Scan for the cell matching the given text and deliver its [X, Y] coordinate at center. 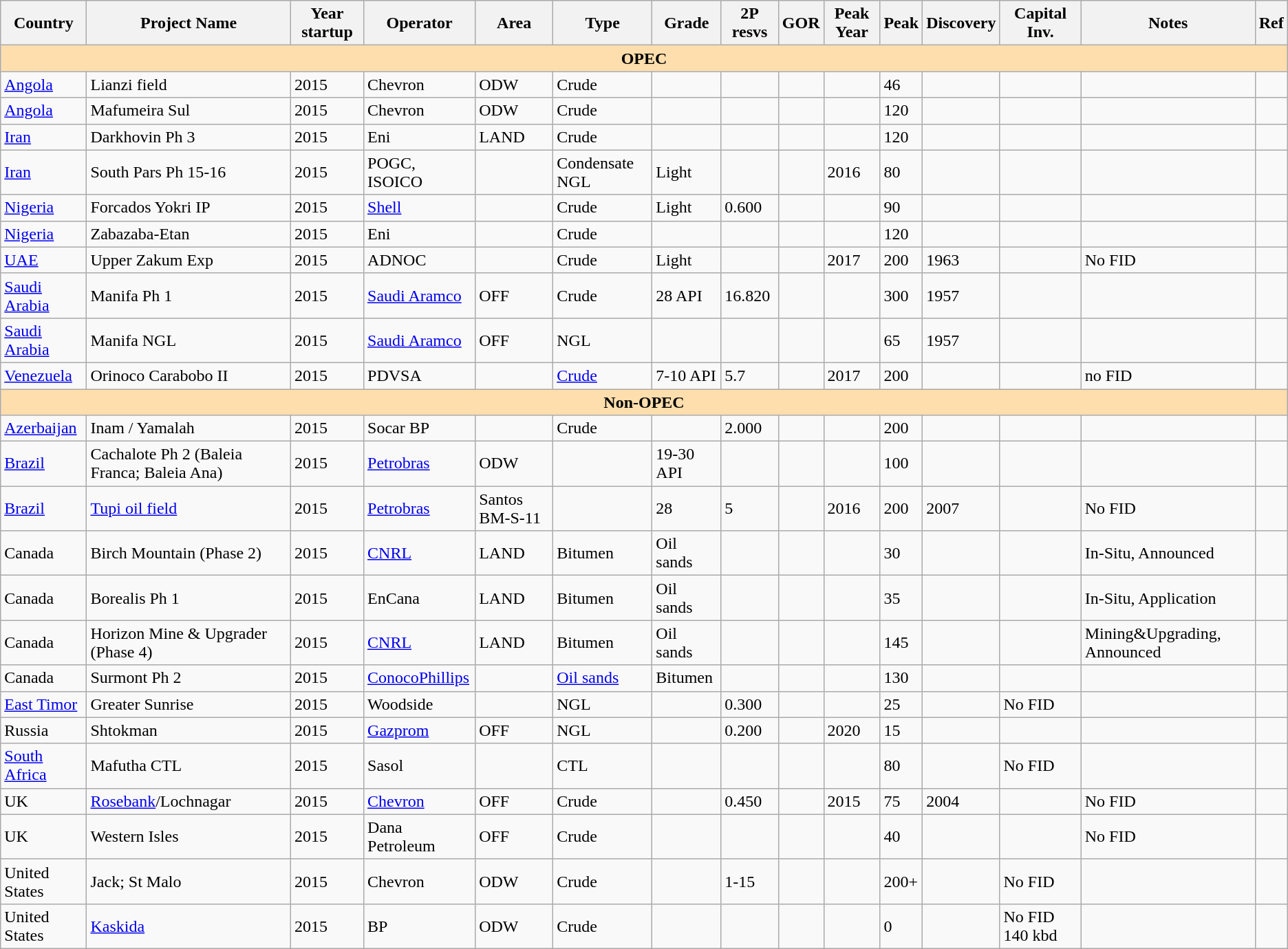
Sasol [420, 766]
1-15 [750, 882]
130 [901, 678]
2020 [852, 730]
0.600 [750, 208]
7-10 API [687, 375]
Surmont Ph 2 [189, 678]
Peak Year [852, 23]
Tupi oil field [189, 509]
Darkhovin Ph 3 [189, 137]
Area [515, 23]
65 [901, 340]
Notes [1168, 23]
In-Situ, Announced [1168, 553]
Capital Inv. [1040, 23]
15 [901, 730]
100 [901, 463]
Orinoco Carabobo II [189, 375]
CTL [603, 766]
UAE [44, 260]
South Africa [44, 766]
Operator [420, 23]
Azerbaijan [44, 428]
Discovery [961, 23]
40 [901, 836]
Ref [1271, 23]
0.300 [750, 704]
Year startup [327, 23]
EnCana [420, 598]
25 [901, 704]
Grade [687, 23]
Borealis Ph 1 [189, 598]
Western Isles [189, 836]
Shell [420, 208]
5 [750, 509]
OPEC [644, 58]
2.000 [750, 428]
46 [901, 85]
ConocoPhillips [420, 678]
28 [687, 509]
Gazprom [420, 730]
Zabazaba-Etan [189, 234]
In-Situ, Application [1168, 598]
Santos BM-S-11 [515, 509]
200+ [901, 882]
90 [901, 208]
Socar BP [420, 428]
Lianzi field [189, 85]
East Timor [44, 704]
Forcados Yokri IP [189, 208]
30 [901, 553]
2007 [961, 509]
35 [901, 598]
Mining&Upgrading, Announced [1168, 642]
19-30 API [687, 463]
POGC, ISOICO [420, 172]
South Pars Ph 15-16 [189, 172]
Dana Petroleum [420, 836]
ADNOC [420, 260]
75 [901, 801]
Type [603, 23]
5.7 [750, 375]
No FID 140 kbd [1040, 926]
Project Name [189, 23]
Cachalote Ph 2 (Baleia Franca; Baleia Ana) [189, 463]
Birch Mountain (Phase 2) [189, 553]
Horizon Mine & Upgrader (Phase 4) [189, 642]
0.200 [750, 730]
300 [901, 296]
no FID [1168, 375]
0.450 [750, 801]
145 [901, 642]
Manifa NGL [189, 340]
Russia [44, 730]
Peak [901, 23]
Greater Sunrise [189, 704]
Shtokman [189, 730]
GOR [801, 23]
Mafutha CTL [189, 766]
Jack; St Malo [189, 882]
0 [901, 926]
BP [420, 926]
2P resvs [750, 23]
Inam / Yamalah [189, 428]
PDVSA [420, 375]
Upper Zakum Exp [189, 260]
Rosebank/Lochnagar [189, 801]
16.820 [750, 296]
Non-OPEC [644, 402]
1963 [961, 260]
2004 [961, 801]
Kaskida [189, 926]
Manifa Ph 1 [189, 296]
Venezuela [44, 375]
Mafumeira Sul [189, 111]
28 API [687, 296]
Condensate NGL [603, 172]
Country [44, 23]
Woodside [420, 704]
